Capture the cell that displays the provided text and extract its [X, Y] central coordinate. 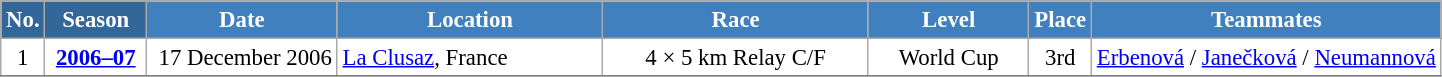
Teammates [1266, 20]
2006–07 [96, 58]
Location [470, 20]
No. [23, 20]
Erbenová / Janečková / Neumannová [1266, 58]
World Cup [948, 58]
La Clusaz, France [470, 58]
Race [736, 20]
Level [948, 20]
17 December 2006 [242, 58]
Place [1060, 20]
1 [23, 58]
4 × 5 km Relay C/F [736, 58]
Date [242, 20]
3rd [1060, 58]
Season [96, 20]
